Detect which cell encompasses the target text, then output its (x, y) center coordinate. 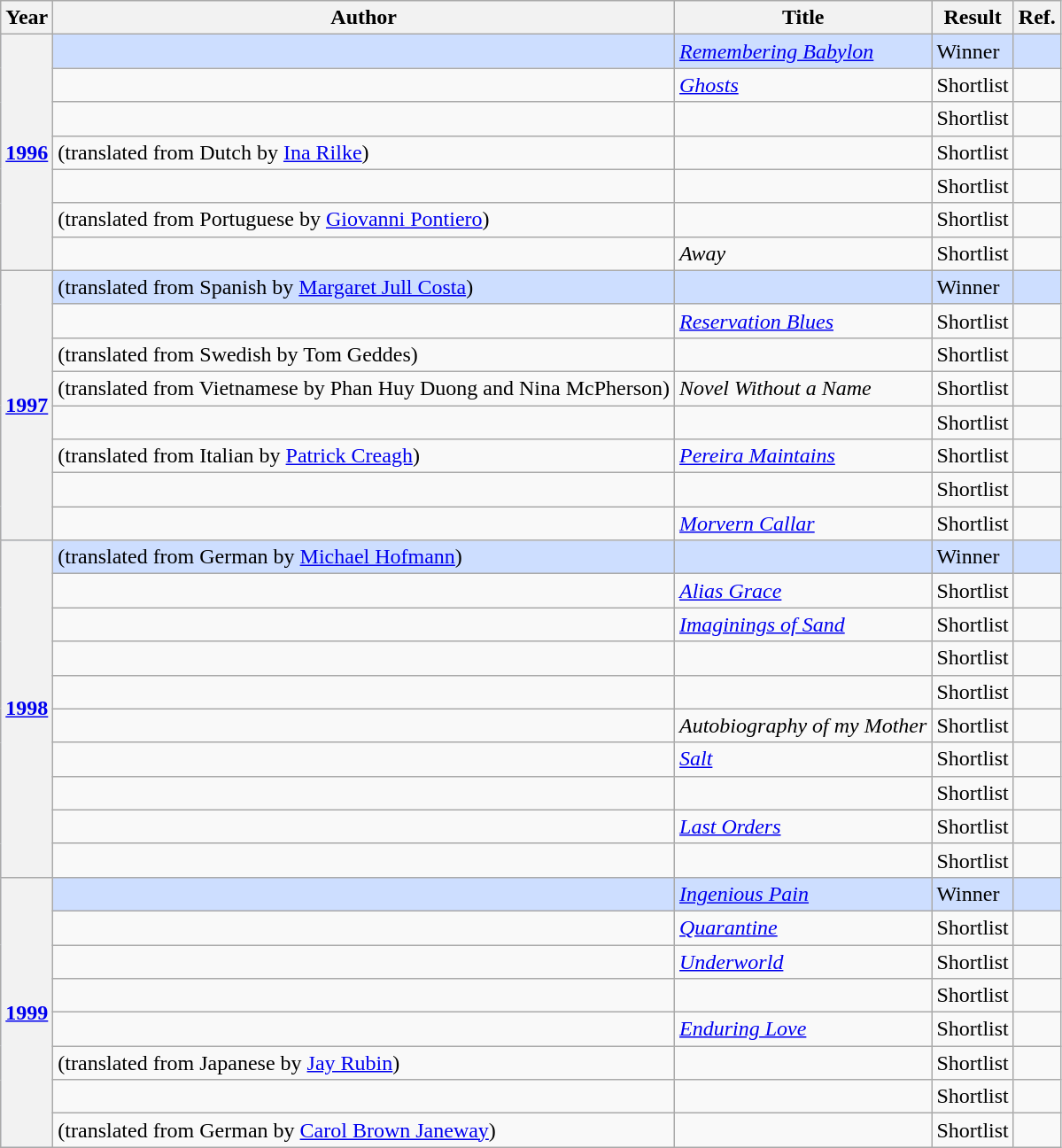
Imaginings of Sand (803, 624)
Morvern Callar (803, 524)
Reservation Blues (803, 321)
(translated from German by Michael Hofmann) (364, 557)
Ingenious Pain (803, 894)
(translated from Vietnamese by Phan Huy Duong and Nina McPherson) (364, 388)
Ref. (1036, 18)
1997 (27, 405)
Year (27, 18)
(translated from Portuguese by Giovanni Pontiero) (364, 220)
1996 (27, 152)
1998 (27, 709)
Novel Without a Name (803, 388)
Autobiography of my Mother (803, 725)
Underworld (803, 961)
Pereira Maintains (803, 456)
Title (803, 18)
Quarantine (803, 927)
Enduring Love (803, 1029)
Salt (803, 759)
(translated from German by Carol Brown Janeway) (364, 1130)
Away (803, 253)
Remembering Babylon (803, 51)
1999 (27, 1012)
Alias Grace (803, 591)
(translated from Spanish by Margaret Jull Costa) (364, 287)
Ghosts (803, 85)
Last Orders (803, 826)
Author (364, 18)
(translated from Swedish by Tom Geddes) (364, 354)
(translated from Japanese by Jay Rubin) (364, 1063)
Result (973, 18)
(translated from Italian by Patrick Creagh) (364, 456)
(translated from Dutch by Ina Rilke) (364, 152)
